From the cell containing the given text, extract its center point as (x, y) coordinate. 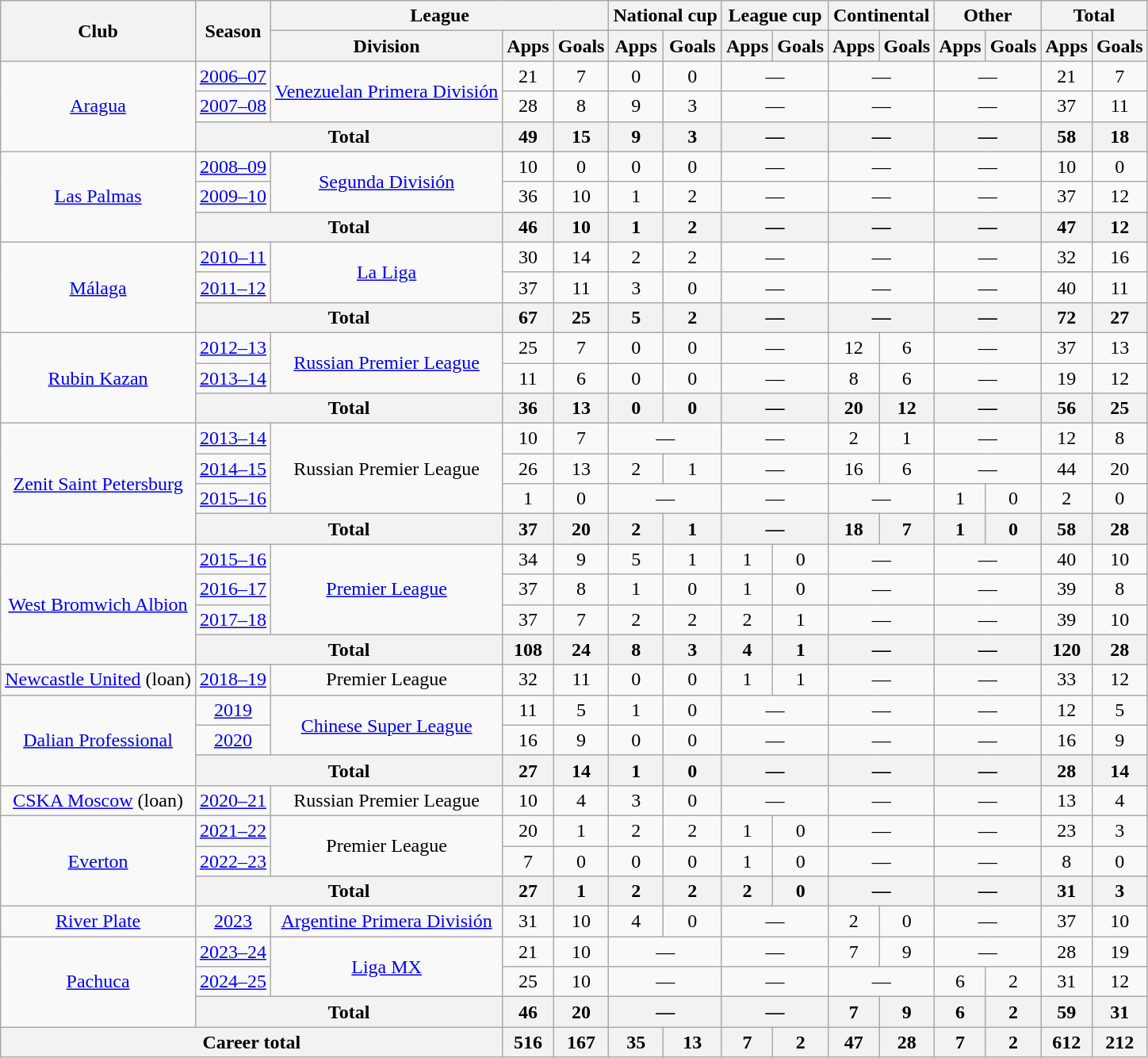
167 (581, 1042)
Continental (882, 16)
2021–22 (233, 830)
33 (1066, 680)
612 (1066, 1042)
24 (581, 650)
30 (528, 257)
2020–21 (233, 800)
15 (581, 136)
Dalian Professional (98, 740)
34 (528, 559)
72 (1066, 317)
Liga MX (386, 967)
2014–15 (233, 469)
2019 (233, 710)
35 (636, 1042)
Career total (252, 1042)
CSKA Moscow (loan) (98, 800)
59 (1066, 1012)
120 (1066, 650)
League cup (775, 16)
Venezuelan Primera División (386, 91)
108 (528, 650)
Argentine Primera División (386, 922)
49 (528, 136)
2012–13 (233, 347)
2008–09 (233, 167)
2010–11 (233, 257)
La Liga (386, 272)
2020 (233, 740)
2024–25 (233, 982)
2007–08 (233, 106)
2017–18 (233, 619)
Pachuca (98, 982)
2023 (233, 922)
Málaga (98, 287)
56 (1066, 408)
Zenit Saint Petersburg (98, 484)
West Bromwich Albion (98, 604)
River Plate (98, 922)
Season (233, 31)
Division (386, 46)
Other (988, 16)
26 (528, 469)
67 (528, 317)
2009–10 (233, 197)
Newcastle United (loan) (98, 680)
League (439, 16)
2011–12 (233, 287)
Las Palmas (98, 197)
212 (1119, 1042)
Chinese Super League (386, 725)
23 (1066, 830)
2023–24 (233, 952)
2016–17 (233, 589)
2006–07 (233, 76)
Rubin Kazan (98, 378)
Aragua (98, 106)
2018–19 (233, 680)
Everton (98, 861)
2022–23 (233, 861)
44 (1066, 469)
Segunda División (386, 182)
Club (98, 31)
National cup (665, 16)
516 (528, 1042)
